Return the (x, y) coordinate for the center point of the cell that contains the specified text.  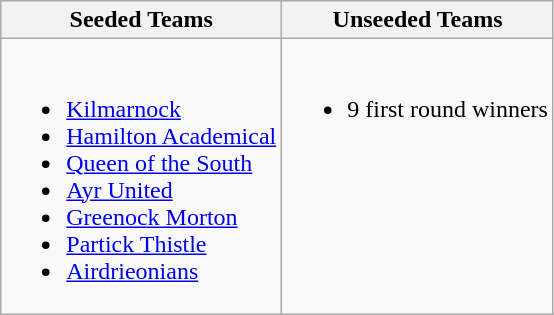
Unseeded Teams (418, 20)
KilmarnockHamilton AcademicalQueen of the SouthAyr UnitedGreenock MortonPartick ThistleAirdrieonians (142, 176)
Seeded Teams (142, 20)
9 first round winners (418, 176)
